Search for the cell housing the specified text and yield its (X, Y) center coordinate. 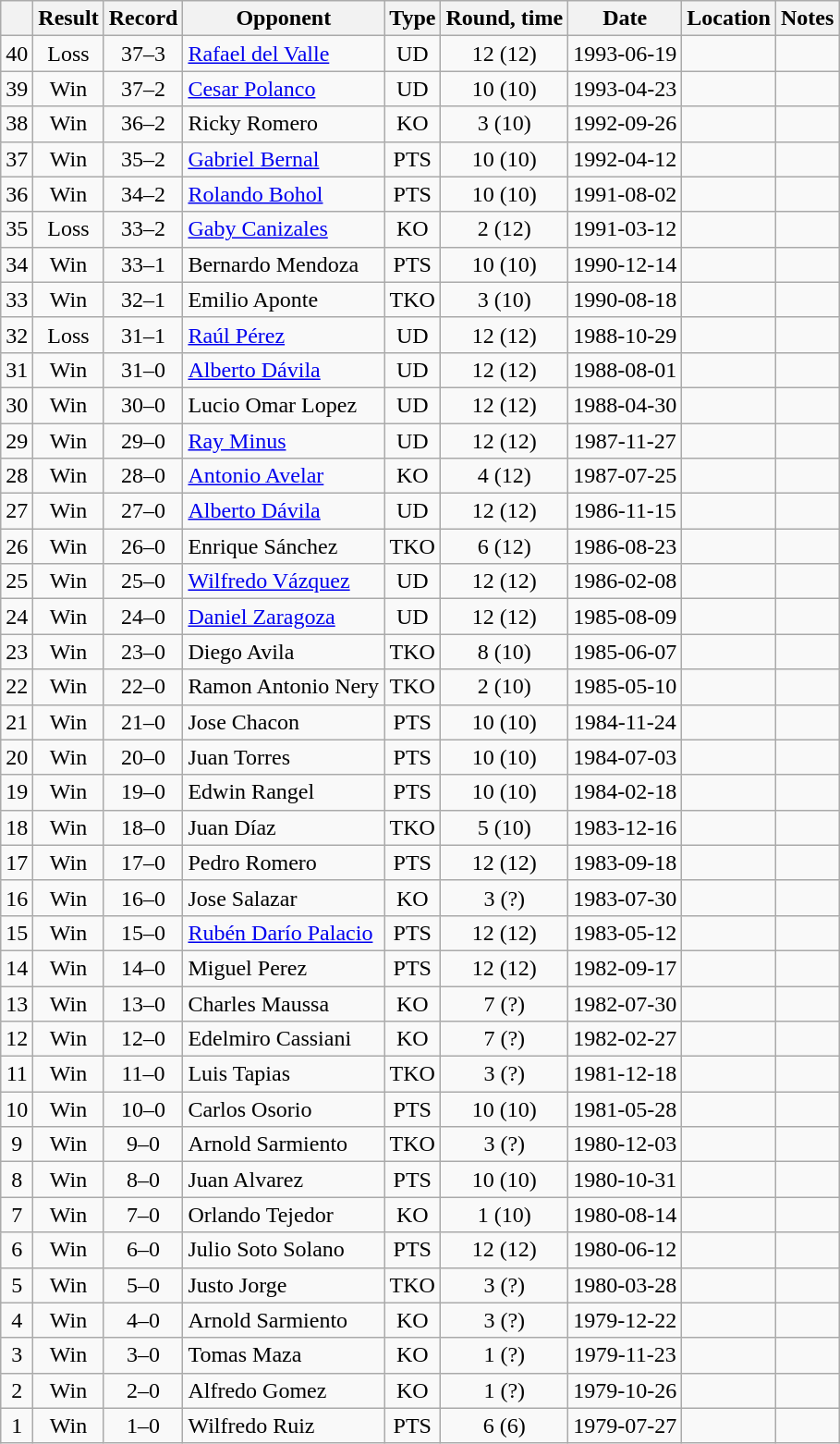
1993-04-23 (625, 89)
11 (17, 1074)
Lucio Omar Lopez (284, 405)
Date (625, 18)
33 (17, 300)
1984-02-18 (625, 792)
Jose Chacon (284, 722)
Gabriel Bernal (284, 159)
1984-07-03 (625, 757)
Daniel Zaragoza (284, 617)
18–0 (143, 827)
Wilfredo Vázquez (284, 581)
19–0 (143, 792)
Bernardo Mendoza (284, 264)
24–0 (143, 617)
Charles Maussa (284, 1003)
Ricky Romero (284, 124)
6 (17, 1250)
1979-12-22 (625, 1320)
2 (10) (505, 687)
2–0 (143, 1390)
5 (10) (505, 827)
22 (17, 687)
1992-04-12 (625, 159)
2 (17, 1390)
1980-12-03 (625, 1144)
28–0 (143, 476)
4 (12) (505, 476)
1982-07-30 (625, 1003)
Edwin Rangel (284, 792)
Tomas Maza (284, 1355)
25–0 (143, 581)
32–1 (143, 300)
25 (17, 581)
Result (68, 18)
Round, time (505, 18)
Type (412, 18)
Diego Avila (284, 652)
31–0 (143, 370)
1982-02-27 (625, 1039)
4 (17, 1320)
12–0 (143, 1039)
Notes (807, 18)
3 (17, 1355)
35 (17, 229)
6–0 (143, 1250)
21–0 (143, 722)
1988-08-01 (625, 370)
1990-12-14 (625, 264)
5–0 (143, 1285)
32 (17, 335)
1985-08-09 (625, 617)
19 (17, 792)
37 (17, 159)
15–0 (143, 933)
1979-11-23 (625, 1355)
12 (17, 1039)
Cesar Polanco (284, 89)
1980-03-28 (625, 1285)
24 (17, 617)
9–0 (143, 1144)
Justo Jorge (284, 1285)
Carlos Osorio (284, 1109)
28 (17, 476)
3–0 (143, 1355)
5 (17, 1285)
Enrique Sánchez (284, 546)
1982-09-17 (625, 968)
4–0 (143, 1320)
9 (17, 1144)
26–0 (143, 546)
1987-07-25 (625, 476)
30–0 (143, 405)
34–2 (143, 194)
29 (17, 441)
1991-08-02 (625, 194)
10 (17, 1109)
31 (17, 370)
Wilfredo Ruiz (284, 1426)
Alfredo Gomez (284, 1390)
Miguel Perez (284, 968)
29–0 (143, 441)
1983-07-30 (625, 898)
21 (17, 722)
Ramon Antonio Nery (284, 687)
Record (143, 18)
1979-10-26 (625, 1390)
Juan Torres (284, 757)
1983-09-18 (625, 863)
1980-10-31 (625, 1180)
Rafael del Valle (284, 54)
33–2 (143, 229)
1988-04-30 (625, 405)
Opponent (284, 18)
8 (10) (505, 652)
1993-06-19 (625, 54)
1992-09-26 (625, 124)
Jose Salazar (284, 898)
Orlando Tejedor (284, 1215)
10–0 (143, 1109)
1983-05-12 (625, 933)
1980-06-12 (625, 1250)
17–0 (143, 863)
33–1 (143, 264)
20–0 (143, 757)
Juan Díaz (284, 827)
1981-05-28 (625, 1109)
38 (17, 124)
Ray Minus (284, 441)
8–0 (143, 1180)
Rolando Bohol (284, 194)
1 (17, 1426)
Raúl Pérez (284, 335)
17 (17, 863)
6 (6) (505, 1426)
Emilio Aponte (284, 300)
15 (17, 933)
37–3 (143, 54)
40 (17, 54)
Julio Soto Solano (284, 1250)
16–0 (143, 898)
20 (17, 757)
13 (17, 1003)
1986-02-08 (625, 581)
6 (12) (505, 546)
23 (17, 652)
1985-06-07 (625, 652)
36–2 (143, 124)
7–0 (143, 1215)
34 (17, 264)
36 (17, 194)
Pedro Romero (284, 863)
18 (17, 827)
8 (17, 1180)
30 (17, 405)
Edelmiro Cassiani (284, 1039)
1 (10) (505, 1215)
14 (17, 968)
26 (17, 546)
1–0 (143, 1426)
1988-10-29 (625, 335)
1984-11-24 (625, 722)
Location (729, 18)
1985-05-10 (625, 687)
Antonio Avelar (284, 476)
2 (12) (505, 229)
1987-11-27 (625, 441)
31–1 (143, 335)
1980-08-14 (625, 1215)
22–0 (143, 687)
37–2 (143, 89)
1979-07-27 (625, 1426)
1986-11-15 (625, 511)
1990-08-18 (625, 300)
35–2 (143, 159)
27 (17, 511)
27–0 (143, 511)
1983-12-16 (625, 827)
Juan Alvarez (284, 1180)
1991-03-12 (625, 229)
16 (17, 898)
Rubén Darío Palacio (284, 933)
11–0 (143, 1074)
7 (17, 1215)
1981-12-18 (625, 1074)
39 (17, 89)
1986-08-23 (625, 546)
13–0 (143, 1003)
23–0 (143, 652)
Gaby Canizales (284, 229)
Luis Tapias (284, 1074)
14–0 (143, 968)
